From the cell containing the given text, extract its center point as (x, y) coordinate. 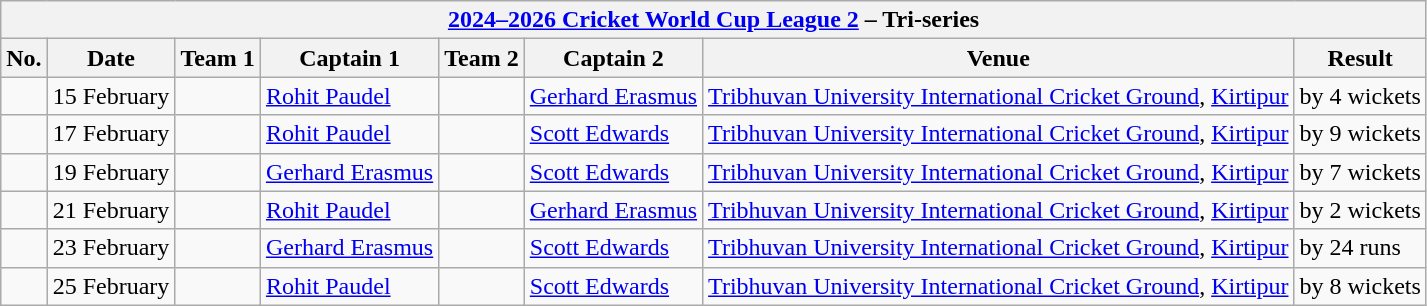
25 February (111, 286)
Captain 2 (613, 58)
2024–2026 Cricket World Cup League 2 – Tri-series (714, 20)
23 February (111, 248)
15 February (111, 96)
17 February (111, 134)
by 9 wickets (1360, 134)
Result (1360, 58)
Date (111, 58)
by 4 wickets (1360, 96)
by 24 runs (1360, 248)
No. (24, 58)
Venue (998, 58)
19 February (111, 172)
by 2 wickets (1360, 210)
by 8 wickets (1360, 286)
Team 1 (218, 58)
21 February (111, 210)
Captain 1 (349, 58)
by 7 wickets (1360, 172)
Team 2 (482, 58)
